From the cell containing the given text, extract its center point as [X, Y] coordinate. 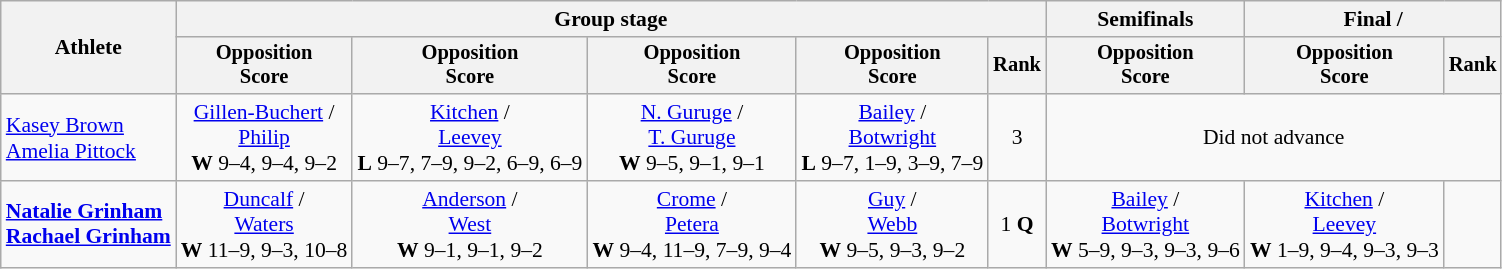
Group stage [611, 19]
Anderson / West W 9–1, 9–1, 9–2 [470, 224]
Kitchen / Leevey W 1–9, 9–4, 9–3, 9–3 [1344, 224]
Guy / Webb W 9–5, 9–3, 9–2 [892, 224]
Kasey Brown Amelia Pittock [88, 138]
Natalie Grinham Rachael Grinham [88, 224]
Kitchen / Leevey L 9–7, 7–9, 9–2, 6–9, 6–9 [470, 138]
Semifinals [1146, 19]
Did not advance [1274, 138]
Bailey / Botwright L 9–7, 1–9, 3–9, 7–9 [892, 138]
Crome / Petera W 9–4, 11–9, 7–9, 9–4 [692, 224]
Athlete [88, 48]
N. Guruge / T. Guruge W 9–5, 9–1, 9–1 [692, 138]
Final / [1374, 19]
Duncalf / Waters W 11–9, 9–3, 10–8 [264, 224]
Bailey / Botwright W 5–9, 9–3, 9–3, 9–6 [1146, 224]
1 Q [1017, 224]
Gillen-Buchert / Philip W 9–4, 9–4, 9–2 [264, 138]
3 [1017, 138]
